Identify which cell holds the provided text, then report its (X, Y) central coordinate. 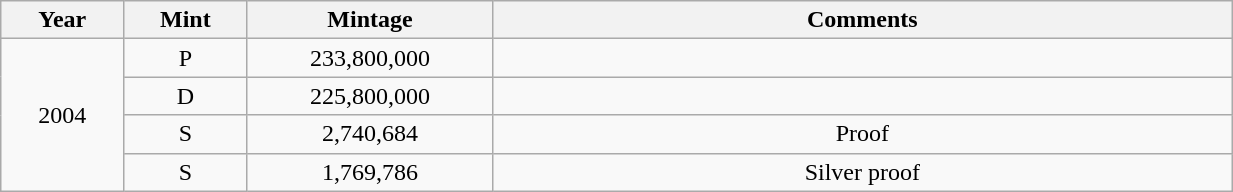
D (186, 96)
1,769,786 (370, 172)
P (186, 58)
225,800,000 (370, 96)
Year (62, 20)
Proof (862, 134)
2004 (62, 115)
Silver proof (862, 172)
233,800,000 (370, 58)
Mint (186, 20)
Comments (862, 20)
Mintage (370, 20)
2,740,684 (370, 134)
